Determine the (x, y) coordinate at the center of the cell enclosing the given text.  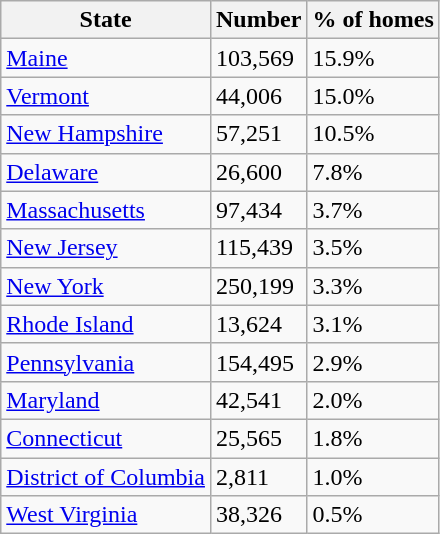
Massachusetts (106, 210)
3.5% (373, 248)
103,569 (258, 58)
1.8% (373, 438)
250,199 (258, 286)
Connecticut (106, 438)
115,439 (258, 248)
Delaware (106, 172)
154,495 (258, 362)
Maine (106, 58)
38,326 (258, 515)
Number (258, 20)
2.9% (373, 362)
3.1% (373, 324)
42,541 (258, 400)
44,006 (258, 96)
57,251 (258, 134)
New York (106, 286)
13,624 (258, 324)
Maryland (106, 400)
State (106, 20)
New Jersey (106, 248)
Vermont (106, 96)
West Virginia (106, 515)
26,600 (258, 172)
97,434 (258, 210)
New Hampshire (106, 134)
District of Columbia (106, 477)
3.3% (373, 286)
2,811 (258, 477)
3.7% (373, 210)
0.5% (373, 515)
1.0% (373, 477)
15.0% (373, 96)
Rhode Island (106, 324)
25,565 (258, 438)
2.0% (373, 400)
Pennsylvania (106, 362)
% of homes (373, 20)
15.9% (373, 58)
7.8% (373, 172)
10.5% (373, 134)
